Return [x, y] of the center of cell containing provided text 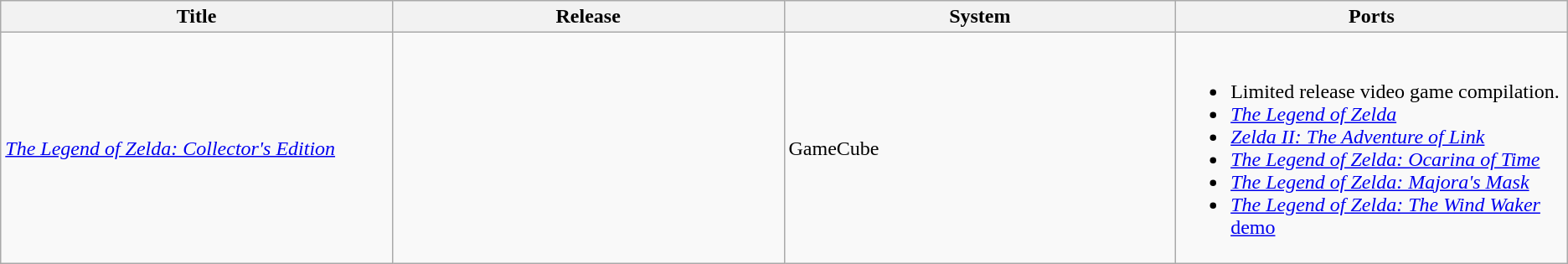
System [980, 17]
The Legend of Zelda: Collector's Edition [197, 148]
GameCube [980, 148]
Title [197, 17]
Release [588, 17]
Ports [1372, 17]
